For the text-containing cell, return its midpoint in (X, Y) coordinate format. 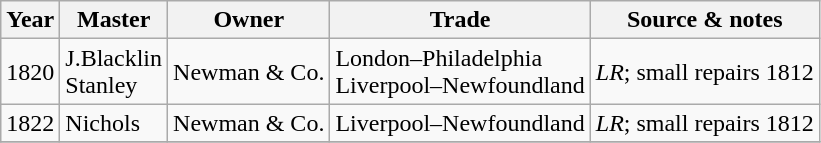
1820 (30, 72)
J.BlacklinStanley (114, 72)
1822 (30, 123)
London–PhiladelphiaLiverpool–Newfoundland (460, 72)
Liverpool–Newfoundland (460, 123)
Trade (460, 20)
Source & notes (704, 20)
Year (30, 20)
Owner (249, 20)
Master (114, 20)
Nichols (114, 123)
